Extract the [x, y] coordinate from the center of the cell holding the provided text.  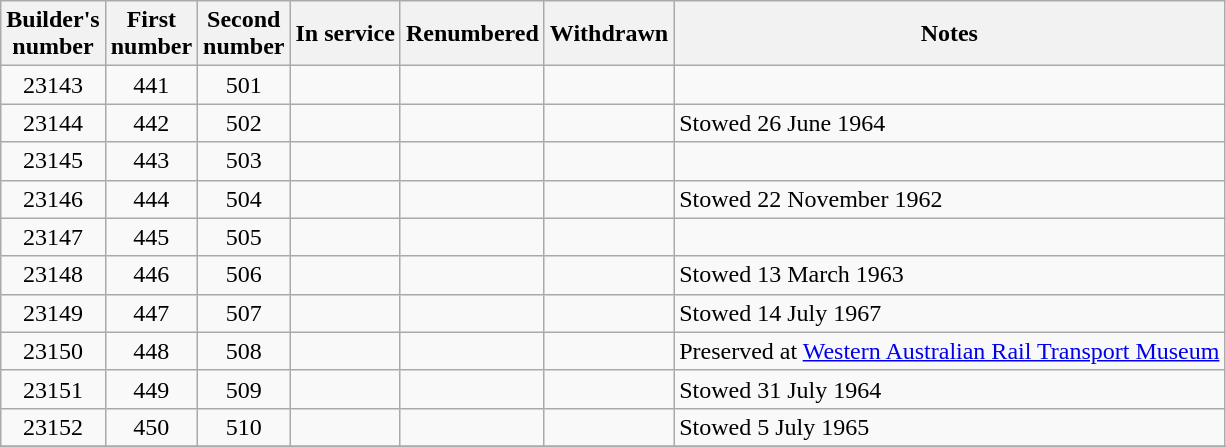
505 [244, 237]
503 [244, 161]
508 [244, 351]
23149 [53, 313]
Stowed 31 July 1964 [950, 389]
23144 [53, 123]
23145 [53, 161]
442 [151, 123]
Renumbered [472, 34]
23143 [53, 85]
448 [151, 351]
Stowed 26 June 1964 [950, 123]
446 [151, 275]
504 [244, 199]
441 [151, 85]
Stowed 22 November 1962 [950, 199]
23146 [53, 199]
Stowed 13 March 1963 [950, 275]
Stowed 14 July 1967 [950, 313]
445 [151, 237]
Builder'snumber [53, 34]
23152 [53, 427]
Secondnumber [244, 34]
444 [151, 199]
Notes [950, 34]
23148 [53, 275]
In service [345, 34]
501 [244, 85]
507 [244, 313]
Stowed 5 July 1965 [950, 427]
450 [151, 427]
23151 [53, 389]
23147 [53, 237]
447 [151, 313]
509 [244, 389]
443 [151, 161]
502 [244, 123]
510 [244, 427]
449 [151, 389]
506 [244, 275]
Firstnumber [151, 34]
Preserved at Western Australian Rail Transport Museum [950, 351]
23150 [53, 351]
Withdrawn [608, 34]
